Determine the (x, y) coordinate at the center of the cell enclosing the given text.  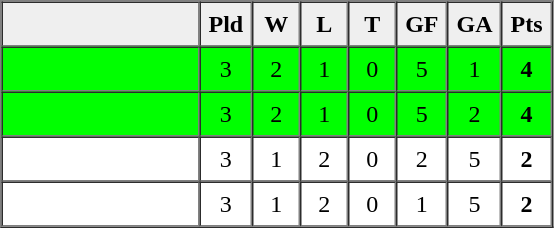
Pts (527, 24)
T (372, 24)
Pld (226, 24)
L (324, 24)
W (276, 24)
GF (422, 24)
GA (475, 24)
